Output the [x, y] coordinate of the center of the cell containing the given text.  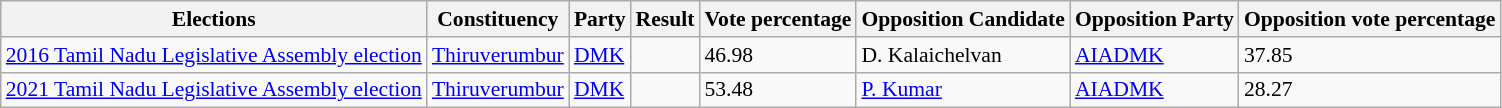
D. Kalaichelvan [962, 55]
Result [666, 19]
46.98 [778, 55]
Constituency [498, 19]
Opposition Candidate [962, 19]
Vote percentage [778, 19]
28.27 [1370, 90]
2016 Tamil Nadu Legislative Assembly election [214, 55]
Opposition Party [1154, 19]
37.85 [1370, 55]
Elections [214, 19]
P. Kumar [962, 90]
53.48 [778, 90]
2021 Tamil Nadu Legislative Assembly election [214, 90]
Party [600, 19]
Opposition vote percentage [1370, 19]
